Return the (X, Y) coordinate for the center point of the cell that contains the specified text.  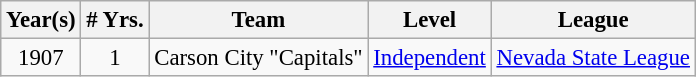
Team (258, 20)
Year(s) (41, 20)
Nevada State League (593, 58)
Carson City "Capitals" (258, 58)
# Yrs. (115, 20)
League (593, 20)
1907 (41, 58)
Level (430, 20)
1 (115, 58)
Independent (430, 58)
